For the text-containing cell, return its midpoint in (x, y) coordinate format. 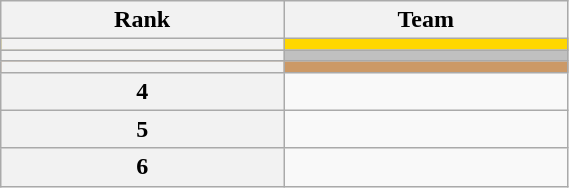
Rank (142, 20)
4 (142, 91)
6 (142, 167)
5 (142, 129)
Team (426, 20)
